Locate the cell with the specified text and output its (X, Y) center coordinate. 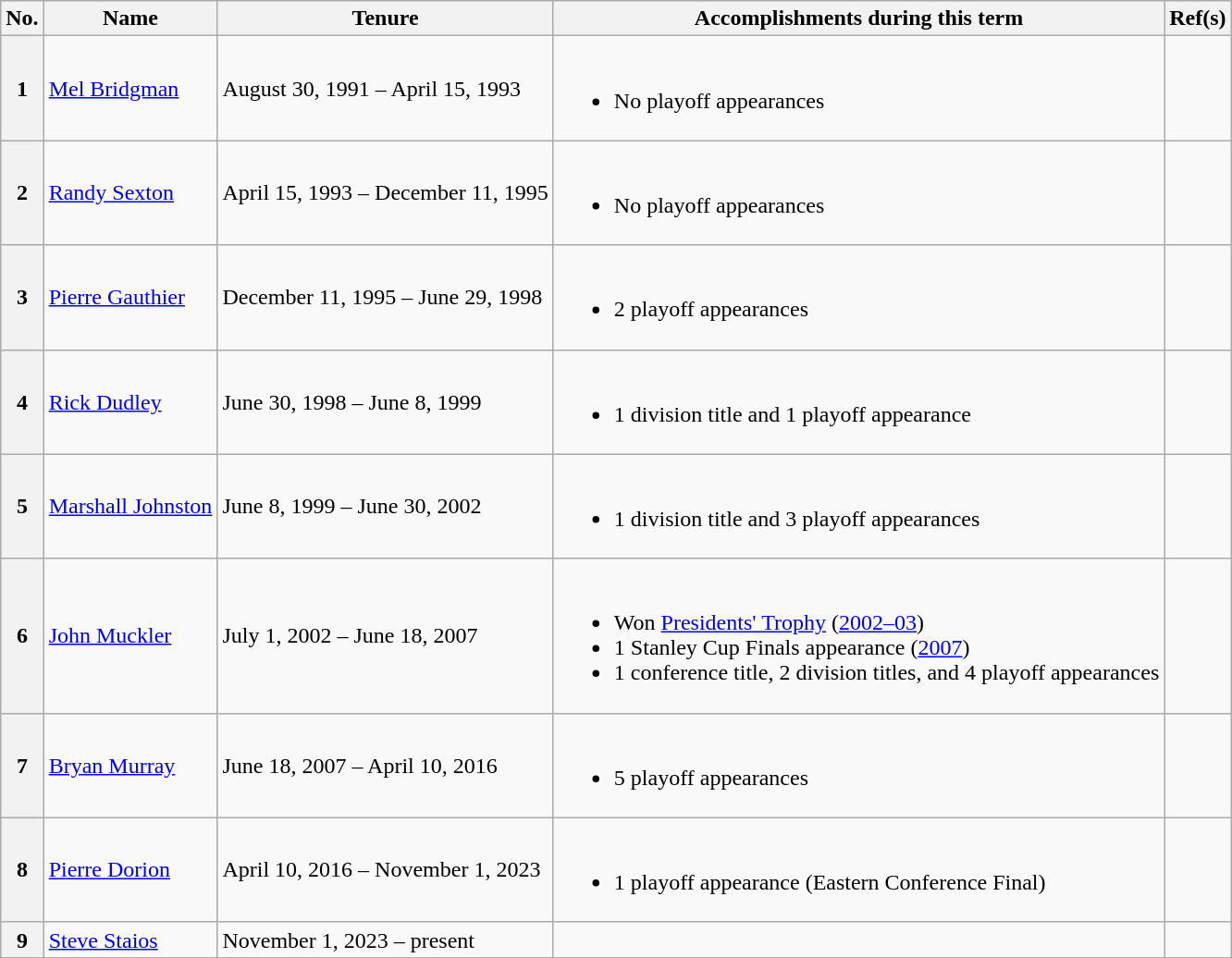
Marshall Johnston (130, 507)
9 (22, 940)
Rick Dudley (130, 401)
Mel Bridgman (130, 89)
5 playoff appearances (858, 766)
Ref(s) (1198, 18)
5 (22, 507)
July 1, 2002 – June 18, 2007 (385, 636)
Pierre Dorion (130, 869)
Name (130, 18)
6 (22, 636)
April 10, 2016 – November 1, 2023 (385, 869)
June 30, 1998 – June 8, 1999 (385, 401)
7 (22, 766)
June 8, 1999 – June 30, 2002 (385, 507)
1 (22, 89)
August 30, 1991 – April 15, 1993 (385, 89)
Bryan Murray (130, 766)
1 playoff appearance (Eastern Conference Final) (858, 869)
3 (22, 298)
2 playoff appearances (858, 298)
2 (22, 192)
Tenure (385, 18)
1 division title and 3 playoff appearances (858, 507)
1 division title and 1 playoff appearance (858, 401)
John Muckler (130, 636)
Steve Staios (130, 940)
4 (22, 401)
Randy Sexton (130, 192)
Won Presidents' Trophy (2002–03)1 Stanley Cup Finals appearance (2007)1 conference title, 2 division titles, and 4 playoff appearances (858, 636)
Accomplishments during this term (858, 18)
No. (22, 18)
December 11, 1995 – June 29, 1998 (385, 298)
April 15, 1993 – December 11, 1995 (385, 192)
Pierre Gauthier (130, 298)
8 (22, 869)
June 18, 2007 – April 10, 2016 (385, 766)
November 1, 2023 – present (385, 940)
